Scan for the cell matching the given text and deliver its (X, Y) coordinate at center. 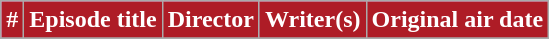
Writer(s) (312, 20)
Original air date (458, 20)
Episode title (93, 20)
Director (210, 20)
# (12, 20)
